Detect which cell encompasses the target text, then output its [x, y] center coordinate. 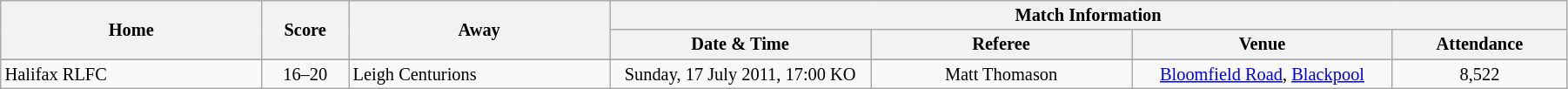
Bloomfield Road, Blackpool [1263, 74]
Attendance [1479, 44]
Venue [1263, 44]
16–20 [305, 74]
Sunday, 17 July 2011, 17:00 KO [740, 74]
Halifax RLFC [131, 74]
Match Information [1089, 15]
Leigh Centurions [479, 74]
Referee [1002, 44]
Score [305, 30]
Matt Thomason [1002, 74]
Date & Time [740, 44]
8,522 [1479, 74]
Home [131, 30]
Away [479, 30]
